Extract the (X, Y) coordinate from the center of the cell holding the provided text.  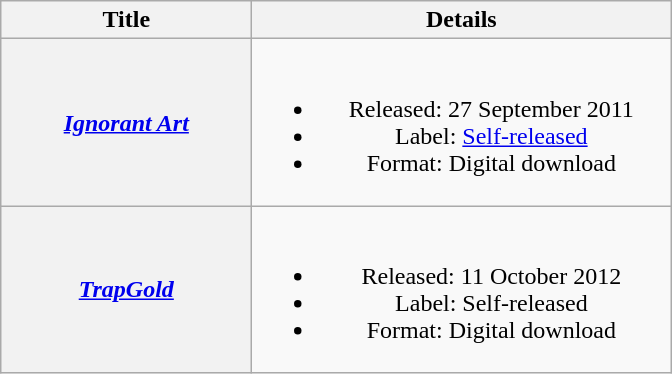
Ignorant Art (126, 122)
Details (462, 20)
Title (126, 20)
TrapGold (126, 290)
Released: 27 September 2011Label: Self-releasedFormat: Digital download (462, 122)
Released: 11 October 2012Label: Self-releasedFormat: Digital download (462, 290)
